Determine the [X, Y] coordinate at the center of the cell enclosing the given text.  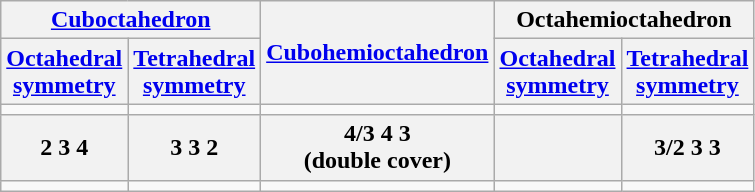
Cuboctahedron [131, 20]
3 3 2 [194, 148]
Octahemioctahedron [624, 20]
Cubohemioctahedron [378, 52]
4/3 4 3(double cover) [378, 148]
3/2 3 3 [688, 148]
2 3 4 [64, 148]
